Extract the (x, y) coordinate from the center of the cell holding the provided text.  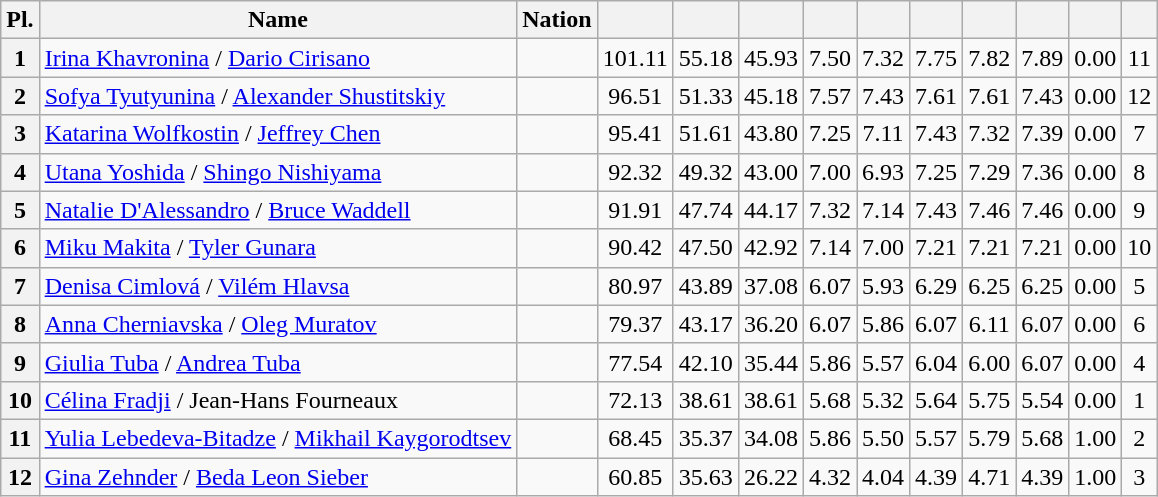
6.93 (884, 172)
6.04 (936, 362)
96.51 (635, 96)
Sofya Tyutyunina / Alexander Shustitskiy (278, 96)
Gina Zehnder / Beda Leon Sieber (278, 477)
6.11 (990, 324)
42.92 (770, 248)
55.18 (706, 58)
5.54 (1042, 400)
Miku Makita / Tyler Gunara (278, 248)
91.91 (635, 210)
7.36 (1042, 172)
5.64 (936, 400)
47.74 (706, 210)
49.32 (706, 172)
Name (278, 20)
Pl. (20, 20)
7.29 (990, 172)
43.89 (706, 286)
43.17 (706, 324)
43.80 (770, 134)
7.57 (830, 96)
7.50 (830, 58)
Yulia Lebedeva-Bitadze / Mikhail Kaygorodtsev (278, 438)
35.37 (706, 438)
7.89 (1042, 58)
42.10 (706, 362)
45.93 (770, 58)
34.08 (770, 438)
Denisa Cimlová / Vilém Hlavsa (278, 286)
6.00 (990, 362)
47.50 (706, 248)
35.44 (770, 362)
Anna Cherniavska / Oleg Muratov (278, 324)
92.32 (635, 172)
80.97 (635, 286)
Irina Khavronina / Dario Cirisano (278, 58)
Nation (557, 20)
5.32 (884, 400)
43.00 (770, 172)
5.79 (990, 438)
5.50 (884, 438)
26.22 (770, 477)
4.04 (884, 477)
51.33 (706, 96)
90.42 (635, 248)
5.93 (884, 286)
5.75 (990, 400)
72.13 (635, 400)
51.61 (706, 134)
Katarina Wolfkostin / Jeffrey Chen (278, 134)
Giulia Tuba / Andrea Tuba (278, 362)
95.41 (635, 134)
6.29 (936, 286)
36.20 (770, 324)
101.11 (635, 58)
7.75 (936, 58)
Natalie D'Alessandro / Bruce Waddell (278, 210)
35.63 (706, 477)
Utana Yoshida / Shingo Nishiyama (278, 172)
68.45 (635, 438)
4.71 (990, 477)
60.85 (635, 477)
77.54 (635, 362)
4.32 (830, 477)
44.17 (770, 210)
37.08 (770, 286)
7.82 (990, 58)
Célina Fradji / Jean-Hans Fourneaux (278, 400)
79.37 (635, 324)
7.11 (884, 134)
45.18 (770, 96)
7.39 (1042, 134)
